From the cell containing the given text, extract its center point as (x, y) coordinate. 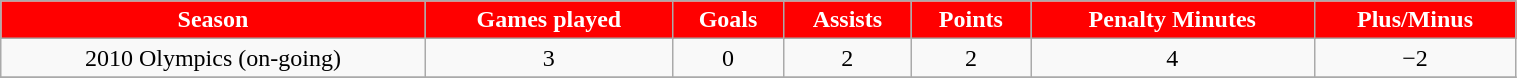
Assists (847, 20)
Plus/Minus (1415, 20)
3 (549, 58)
Games played (549, 20)
Penalty Minutes (1172, 20)
4 (1172, 58)
Season (213, 20)
2010 Olympics (on-going) (213, 58)
Goals (728, 20)
0 (728, 58)
Points (970, 20)
−2 (1415, 58)
